Return (x, y) of the center of cell containing provided text 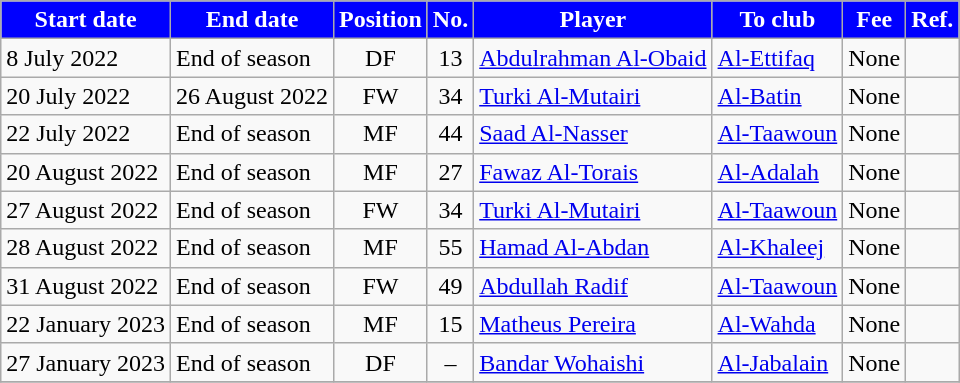
27 August 2022 (86, 210)
Al-Adalah (778, 172)
Position (381, 20)
31 August 2022 (86, 286)
8 July 2022 (86, 58)
20 July 2022 (86, 96)
27 January 2023 (86, 362)
Al-Batin (778, 96)
Al-Jabalain (778, 362)
22 January 2023 (86, 324)
No. (450, 20)
22 July 2022 (86, 134)
15 (450, 324)
Al-Ettifaq (778, 58)
Bandar Wohaishi (593, 362)
End date (252, 20)
Start date (86, 20)
Player (593, 20)
– (450, 362)
Abdulrahman Al-Obaid (593, 58)
Saad Al-Nasser (593, 134)
Al-Wahda (778, 324)
Matheus Pereira (593, 324)
13 (450, 58)
Fee (874, 20)
To club (778, 20)
Hamad Al-Abdan (593, 248)
Al-Khaleej (778, 248)
Ref. (932, 20)
44 (450, 134)
26 August 2022 (252, 96)
27 (450, 172)
49 (450, 286)
55 (450, 248)
Fawaz Al-Torais (593, 172)
28 August 2022 (86, 248)
20 August 2022 (86, 172)
Abdullah Radif (593, 286)
